Locate the cell with the specified text and output its [x, y] center coordinate. 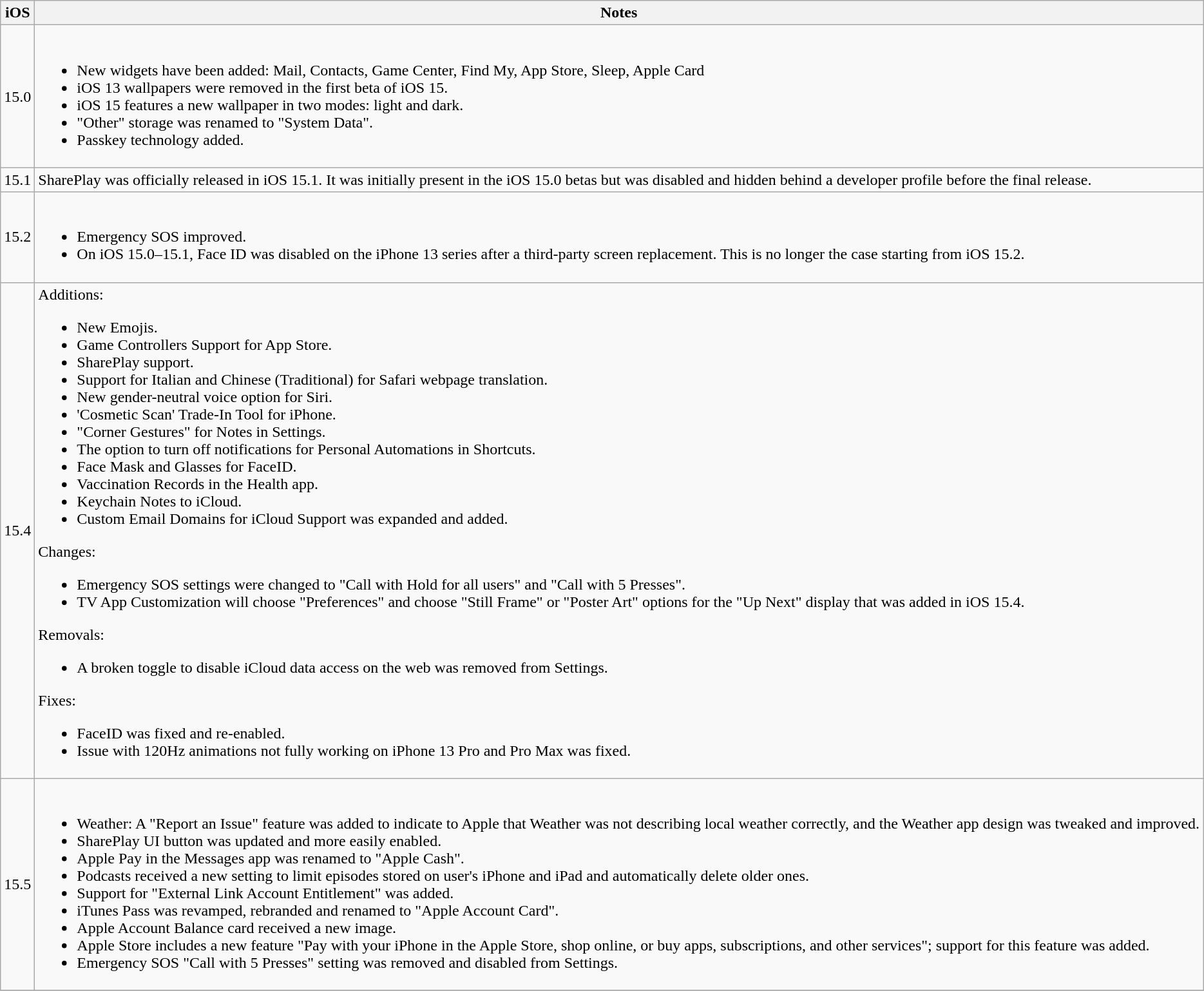
15.2 [18, 237]
iOS [18, 13]
15.0 [18, 97]
Notes [619, 13]
15.1 [18, 180]
15.5 [18, 884]
15.4 [18, 530]
